Pinpoint the cell where the given text exists, returning its [X, Y] midpoint coordinate. 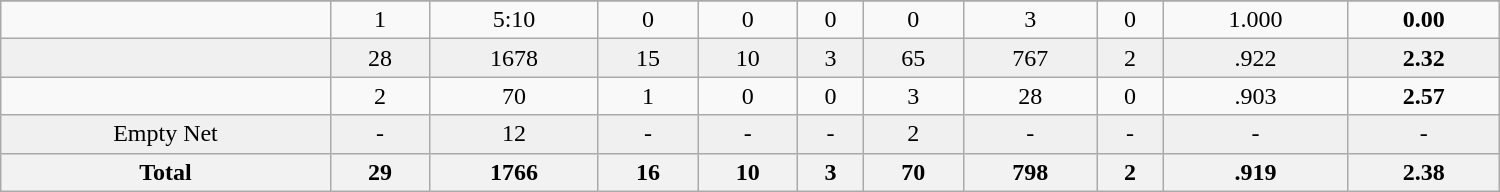
.919 [1256, 172]
Empty Net [166, 134]
.922 [1256, 58]
65 [913, 58]
2.38 [1424, 172]
1678 [514, 58]
12 [514, 134]
15 [648, 58]
798 [1030, 172]
1766 [514, 172]
0.00 [1424, 20]
.903 [1256, 96]
Total [166, 172]
767 [1030, 58]
16 [648, 172]
29 [380, 172]
2.32 [1424, 58]
5:10 [514, 20]
2.57 [1424, 96]
1.000 [1256, 20]
